From the cell containing the given text, extract its center point as (X, Y) coordinate. 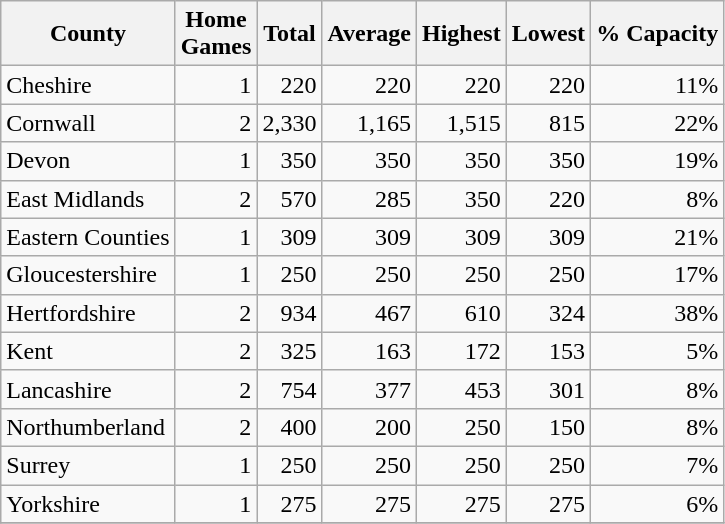
Total (290, 34)
Gloucestershire (88, 275)
21% (658, 237)
Cornwall (88, 123)
200 (370, 427)
% Capacity (658, 34)
Hertfordshire (88, 313)
Lowest (548, 34)
2,330 (290, 123)
Average (370, 34)
Northumberland (88, 427)
1,165 (370, 123)
38% (658, 313)
301 (548, 389)
172 (461, 351)
HomeGames (216, 34)
Surrey (88, 465)
East Midlands (88, 199)
County (88, 34)
5% (658, 351)
Kent (88, 351)
453 (461, 389)
163 (370, 351)
400 (290, 427)
7% (658, 465)
19% (658, 161)
6% (658, 503)
150 (548, 427)
11% (658, 85)
815 (548, 123)
467 (370, 313)
285 (370, 199)
324 (548, 313)
610 (461, 313)
Highest (461, 34)
377 (370, 389)
Eastern Counties (88, 237)
1,515 (461, 123)
Lancashire (88, 389)
22% (658, 123)
17% (658, 275)
754 (290, 389)
Devon (88, 161)
Yorkshire (88, 503)
153 (548, 351)
Cheshire (88, 85)
570 (290, 199)
325 (290, 351)
934 (290, 313)
